Identify which cell holds the provided text, then report its (X, Y) central coordinate. 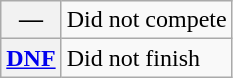
— (31, 20)
DNF (31, 58)
Did not compete (146, 20)
Did not finish (146, 58)
